Identify which cell holds the provided text, then report its (X, Y) central coordinate. 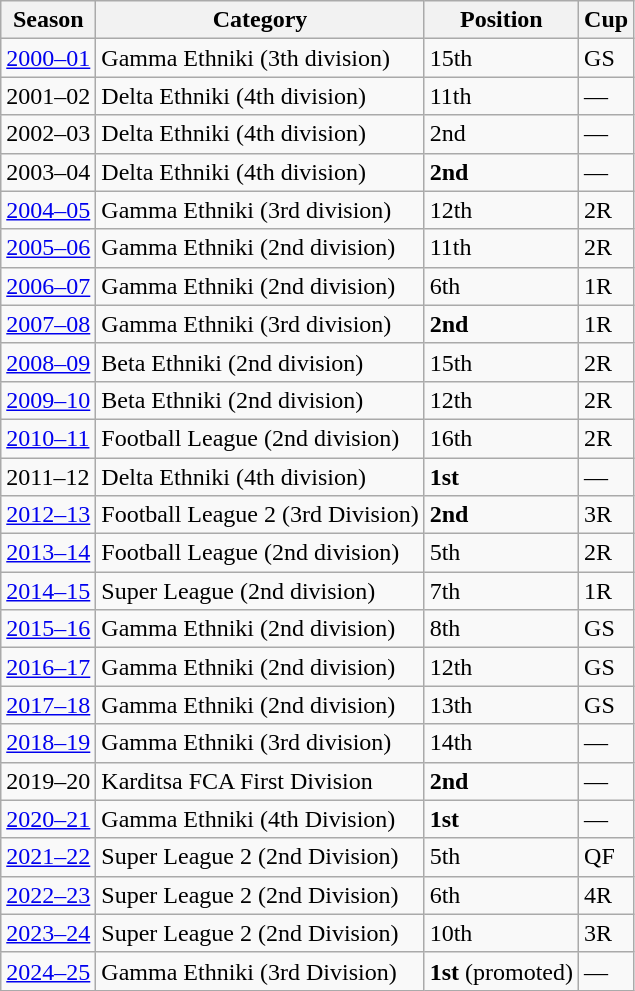
Cup (606, 20)
7th (501, 591)
2000–01 (48, 58)
2007–08 (48, 324)
13th (501, 705)
Football League 2 (3rd Division) (260, 515)
2020–21 (48, 819)
2003–04 (48, 172)
2012–13 (48, 515)
Gamma Ethniki (4th Division) (260, 819)
2022–23 (48, 895)
2019–20 (48, 781)
2013–14 (48, 553)
2015–16 (48, 629)
Season (48, 20)
Position (501, 20)
2024–25 (48, 971)
16th (501, 438)
2010–11 (48, 438)
2016–17 (48, 667)
2006–07 (48, 286)
2004–05 (48, 210)
4R (606, 895)
2002–03 (48, 134)
14th (501, 743)
Category (260, 20)
2017–18 (48, 705)
2005–06 (48, 248)
2021–22 (48, 857)
10th (501, 933)
2018–19 (48, 743)
QF (606, 857)
Super League (2nd division) (260, 591)
2008–09 (48, 362)
Karditsa FCA First Division (260, 781)
8th (501, 629)
2023–24 (48, 933)
2014–15 (48, 591)
1st (promoted) (501, 971)
2001–02 (48, 96)
2009–10 (48, 400)
2011–12 (48, 477)
Gamma Ethniki (3rd Division) (260, 971)
Gamma Ethniki (3th division) (260, 58)
